From the cell containing the given text, extract its center point as (X, Y) coordinate. 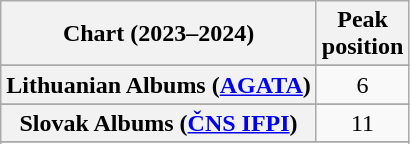
Lithuanian Albums (AGATA) (159, 85)
Peakposition (362, 34)
6 (362, 85)
Slovak Albums (ČNS IFPI) (159, 123)
Chart (2023–2024) (159, 34)
11 (362, 123)
